Capture the cell that displays the provided text and extract its [X, Y] central coordinate. 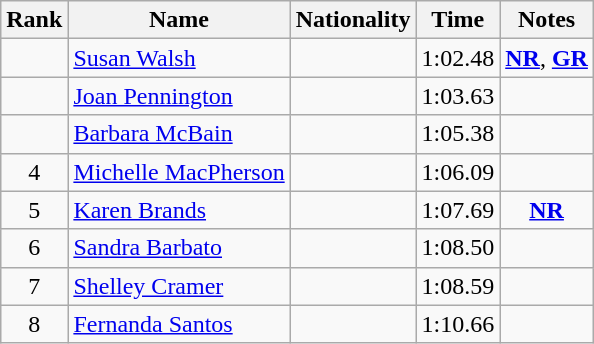
Nationality [353, 20]
Name [179, 20]
1:06.09 [458, 172]
Sandra Barbato [179, 248]
1:02.48 [458, 58]
Michelle MacPherson [179, 172]
Fernanda Santos [179, 324]
NR, GR [547, 58]
Rank [34, 20]
4 [34, 172]
Time [458, 20]
NR [547, 210]
1:08.59 [458, 286]
1:05.38 [458, 134]
Karen Brands [179, 210]
8 [34, 324]
Barbara McBain [179, 134]
5 [34, 210]
6 [34, 248]
1:03.63 [458, 96]
Susan Walsh [179, 58]
Shelley Cramer [179, 286]
Joan Pennington [179, 96]
1:10.66 [458, 324]
Notes [547, 20]
1:08.50 [458, 248]
7 [34, 286]
1:07.69 [458, 210]
